Search for the cell housing the specified text and yield its (x, y) center coordinate. 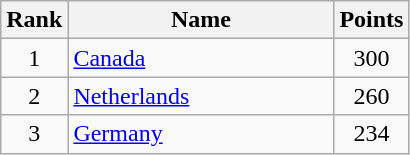
2 (34, 96)
Netherlands (201, 96)
300 (372, 58)
234 (372, 134)
Points (372, 20)
Rank (34, 20)
1 (34, 58)
Germany (201, 134)
Canada (201, 58)
3 (34, 134)
260 (372, 96)
Name (201, 20)
